Return the (x, y) coordinate for the center point of the cell that contains the specified text.  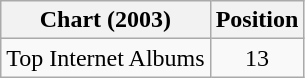
Position (257, 20)
Top Internet Albums (106, 58)
13 (257, 58)
Chart (2003) (106, 20)
